Locate the cell with the specified text and output its (x, y) center coordinate. 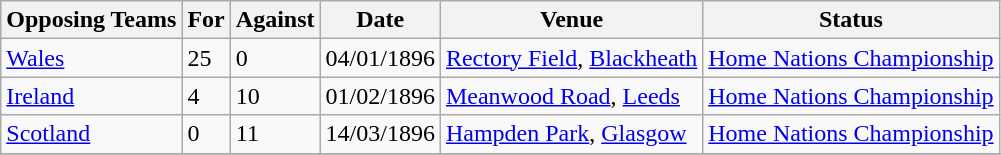
11 (275, 134)
01/02/1896 (380, 96)
Date (380, 20)
Ireland (92, 96)
10 (275, 96)
Rectory Field, Blackheath (571, 58)
Scotland (92, 134)
25 (206, 58)
04/01/1896 (380, 58)
Hampden Park, Glasgow (571, 134)
4 (206, 96)
14/03/1896 (380, 134)
Venue (571, 20)
Opposing Teams (92, 20)
For (206, 20)
Meanwood Road, Leeds (571, 96)
Against (275, 20)
Wales (92, 58)
Status (851, 20)
